Provide the [X, Y] coordinate of the cell's center where the given text is located.  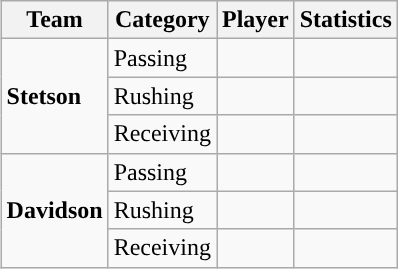
Davidson [54, 210]
Team [54, 20]
Statistics [346, 20]
Category [162, 20]
Player [255, 20]
Stetson [54, 96]
